Determine the (X, Y) coordinate at the center of the cell enclosing the given text.  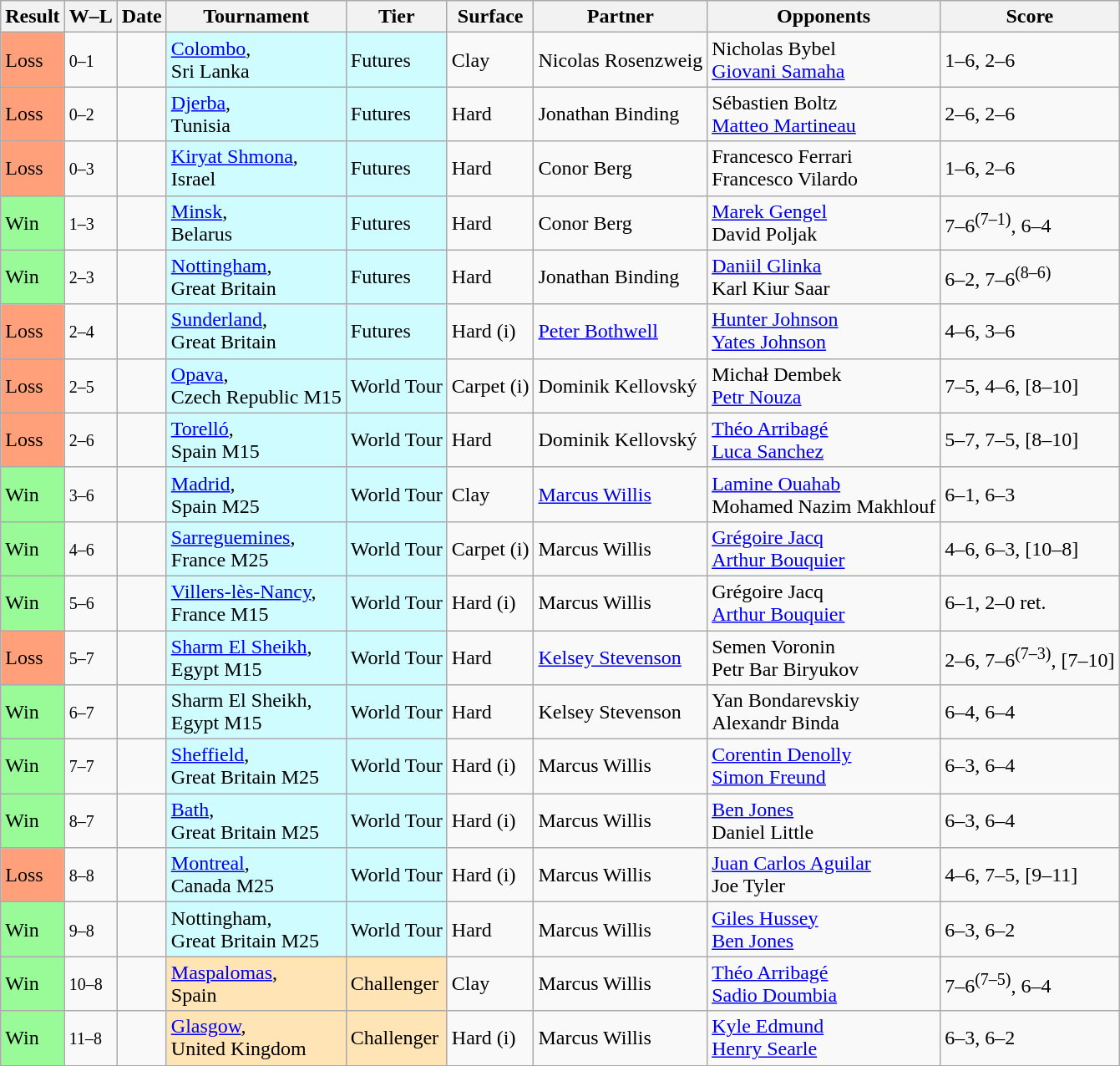
6–1, 6–3 (1030, 495)
Date (142, 17)
W–L (90, 17)
Nicholas Bybel Giovani Samaha (824, 60)
Minsk, Belarus (256, 222)
5–6 (90, 603)
0–2 (90, 114)
Nottingham, Great Britain M25 (256, 929)
8–8 (90, 876)
7–6(7–1), 6–4 (1030, 222)
Result (33, 17)
Villers-lès-Nancy, France M15 (256, 603)
Opava, Czech Republic M15 (256, 386)
4–6, 6–3, [10–8] (1030, 548)
2–6, 7–6(7–3), [7–10] (1030, 657)
5–7 (90, 657)
Théo Arribagé Sadio Doumbia (824, 984)
Djerba, Tunisia (256, 114)
Sheffield, Great Britain M25 (256, 767)
Corentin Denolly Simon Freund (824, 767)
6–4, 6–4 (1030, 712)
Giles Hussey Ben Jones (824, 929)
1–3 (90, 222)
Hunter Johnson Yates Johnson (824, 331)
2–3 (90, 277)
Torelló, Spain M15 (256, 439)
4–6 (90, 548)
Théo Arribagé Luca Sanchez (824, 439)
Maspalomas, Spain (256, 984)
2–6 (90, 439)
3–6 (90, 495)
0–1 (90, 60)
11–8 (90, 1038)
Montreal, Canada M25 (256, 876)
Tournament (256, 17)
9–8 (90, 929)
5–7, 7–5, [8–10] (1030, 439)
Opponents (824, 17)
Colombo, Sri Lanka (256, 60)
Nicolas Rosenzweig (621, 60)
7–6(7–5), 6–4 (1030, 984)
7–5, 4–6, [8–10] (1030, 386)
Peter Bothwell (621, 331)
Surface (490, 17)
2–6, 2–6 (1030, 114)
Bath, Great Britain M25 (256, 820)
Semen Voronin Petr Bar Biryukov (824, 657)
2–4 (90, 331)
Juan Carlos Aguilar Joe Tyler (824, 876)
Ben Jones Daniel Little (824, 820)
Daniil Glinka Karl Kiur Saar (824, 277)
4–6, 3–6 (1030, 331)
Lamine Ouahab Mohamed Nazim Makhlouf (824, 495)
Yan Bondarevskiy Alexandr Binda (824, 712)
6–1, 2–0 ret. (1030, 603)
Kiryat Shmona, Israel (256, 169)
0–3 (90, 169)
Tier (396, 17)
Nottingham, Great Britain (256, 277)
6–7 (90, 712)
Kyle Edmund Henry Searle (824, 1038)
Michał Dembek Petr Nouza (824, 386)
2–5 (90, 386)
Francesco Ferrari Francesco Vilardo (824, 169)
Marek Gengel David Poljak (824, 222)
Sarreguemines, France M25 (256, 548)
Score (1030, 17)
Sébastien Boltz Matteo Martineau (824, 114)
10–8 (90, 984)
Glasgow, United Kingdom (256, 1038)
8–7 (90, 820)
Sunderland, Great Britain (256, 331)
Madrid, Spain M25 (256, 495)
7–7 (90, 767)
6–2, 7–6(8–6) (1030, 277)
4–6, 7–5, [9–11] (1030, 876)
Partner (621, 17)
